Search for the cell housing the specified text and yield its (x, y) center coordinate. 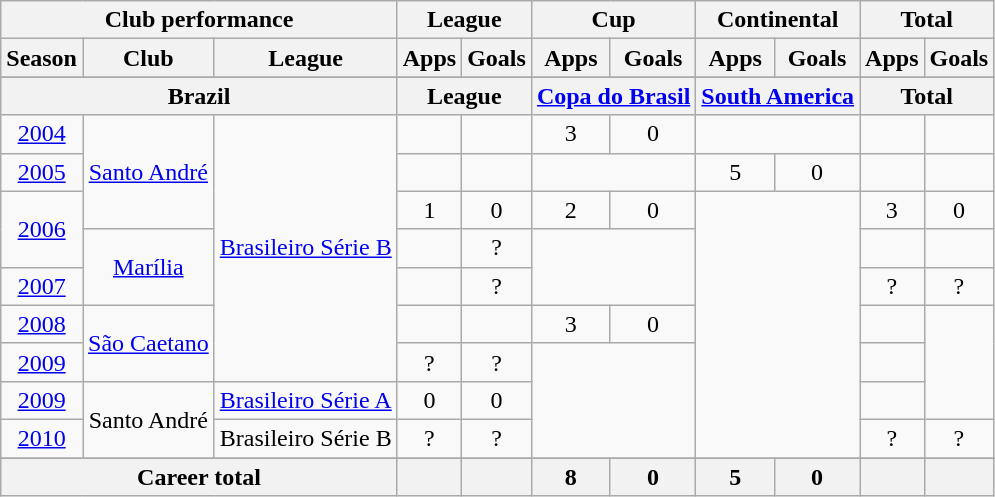
Brazil (199, 96)
2 (570, 210)
Cup (613, 20)
South America (778, 96)
2005 (42, 172)
Copa do Brasil (613, 96)
Career total (199, 477)
1 (429, 210)
2004 (42, 134)
Brasileiro Série A (306, 400)
Club (148, 58)
2007 (42, 286)
Season (42, 58)
Club performance (199, 20)
2008 (42, 324)
2010 (42, 438)
2006 (42, 229)
Continental (778, 20)
Marília (148, 267)
8 (570, 477)
São Caetano (148, 343)
